Return the (X, Y) coordinate for the center point of the cell that contains the specified text.  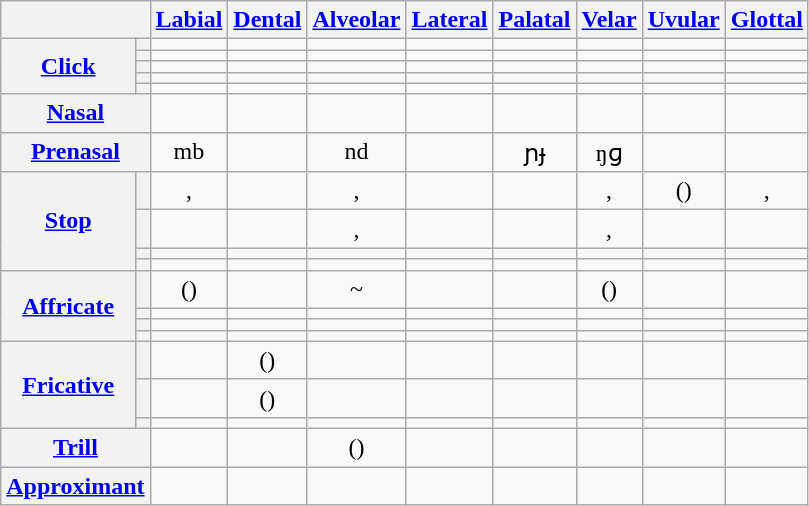
mb (189, 152)
Alveolar (356, 20)
Uvular (684, 20)
ŋɡ (609, 152)
Click (68, 66)
~ (356, 289)
Labial (189, 20)
Prenasal (76, 152)
Glottal (766, 20)
nd (356, 152)
Stop (68, 221)
Approximant (76, 485)
Affricate (68, 306)
Dental (268, 20)
Fricative (68, 384)
ɲɟ (534, 152)
Velar (609, 20)
Lateral (450, 20)
Palatal (534, 20)
Trill (76, 447)
Nasal (76, 113)
